Scan for the cell matching the given text and deliver its [X, Y] coordinate at center. 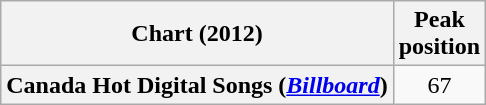
Peakposition [439, 34]
Canada Hot Digital Songs (Billboard) [197, 85]
Chart (2012) [197, 34]
67 [439, 85]
